For the text-containing cell, return its midpoint in [X, Y] coordinate format. 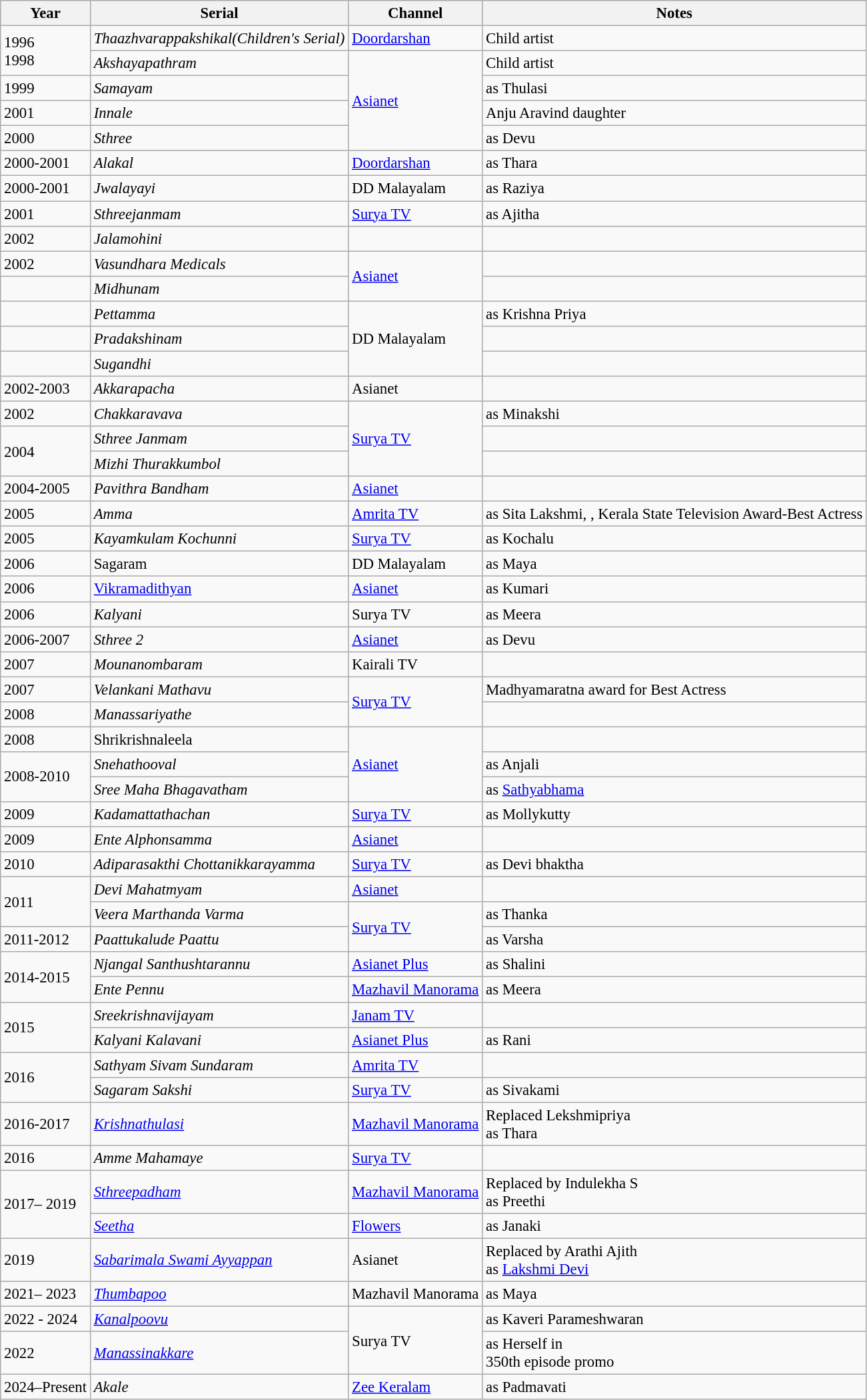
2008-2010 [45, 777]
Amma [219, 514]
Mounanombaram [219, 664]
Innale [219, 113]
2000 [45, 139]
Akale [219, 1387]
Pettamma [219, 314]
Sathyam Sivam Sundaram [219, 1065]
as Janaki [674, 1226]
Sugandhi [219, 364]
Shrikrishnaleela [219, 739]
Snehathooval [219, 765]
2022 [45, 1353]
2011 [45, 902]
as Kaveri Parameshwaran [674, 1319]
as Rani [674, 1040]
as Krishna Priya [674, 314]
2024–Present [45, 1387]
Ente Pennu [219, 990]
as Ajitha [674, 214]
Njangal Santhushtarannu [219, 965]
Sthreepadham [219, 1192]
as Mollykutty [674, 815]
Madhyamaratna award for Best Actress [674, 689]
Sthree 2 [219, 639]
2011-2012 [45, 940]
Thumbapoo [219, 1294]
2021– 2023 [45, 1294]
Janam TV [416, 1015]
as Devi bhaktha [674, 865]
1999 [45, 89]
as Kochalu [674, 539]
19961998 [45, 51]
Jalamohini [219, 238]
as Kumari [674, 589]
Mizhi Thurakkumbol [219, 464]
2015 [45, 1027]
Pavithra Bandham [219, 489]
2014-2015 [45, 978]
Notes [674, 13]
Velankani Mathavu [219, 689]
Samayam [219, 89]
Krishnathulasi [219, 1124]
as Thara [674, 163]
Midhunam [219, 288]
Alakal [219, 163]
2016-2017 [45, 1124]
2010 [45, 865]
Zee Keralam [416, 1387]
as Padmavati [674, 1387]
Manassinakkare [219, 1353]
Paattukalude Paattu [219, 940]
Kairali TV [416, 664]
Akkarapacha [219, 389]
Sthree [219, 139]
as Sita Lakshmi, , Kerala State Television Award-Best Actress [674, 514]
Sagaram [219, 564]
as Herself in 350th episode promo [674, 1353]
2004-2005 [45, 489]
Serial [219, 13]
Vasundhara Medicals [219, 264]
Jwalayayi [219, 188]
Adiparasakthi Chottanikkarayamma [219, 865]
Year [45, 13]
Amme Mahamaye [219, 1158]
Kanalpoovu [219, 1319]
Akshayapathram [219, 63]
Sreekrishnavijayam [219, 1015]
Kayamkulam Kochunni [219, 539]
2022 - 2024 [45, 1319]
as Sivakami [674, 1090]
Sabarimala Swami Ayyappan [219, 1260]
Sthree Janmam [219, 439]
2019 [45, 1260]
Seetha [219, 1226]
Replaced by Indulekha S as Preethi [674, 1192]
2002-2003 [45, 389]
as Varsha [674, 940]
2006-2007 [45, 639]
Chakkaravava [219, 414]
Thaazhvarappakshikal(Children's Serial) [219, 39]
Sree Maha Bhagavatham [219, 789]
Ente Alphonsamma [219, 840]
Kalyani [219, 614]
Flowers [416, 1226]
as Minakshi [674, 414]
Veera Marthanda Varma [219, 914]
as Thanka [674, 914]
Replaced Lekshmipriya as Thara [674, 1124]
as Anjali [674, 765]
as Raziya [674, 188]
Devi Mahatmyam [219, 890]
as Shalini [674, 965]
Replaced by Arathi Ajith as Lakshmi Devi [674, 1260]
Pradakshinam [219, 339]
as Thulasi [674, 89]
as Sathyabhama [674, 789]
Channel [416, 13]
Kadamattathachan [219, 815]
Sthreejanmam [219, 214]
Vikramadithyan [219, 589]
Anju Aravind daughter [674, 113]
2004 [45, 452]
Manassariyathe [219, 715]
Kalyani Kalavani [219, 1040]
Sagaram Sakshi [219, 1090]
2017– 2019 [45, 1204]
